Provide the (x, y) coordinate of the cell's center where the given text is located.  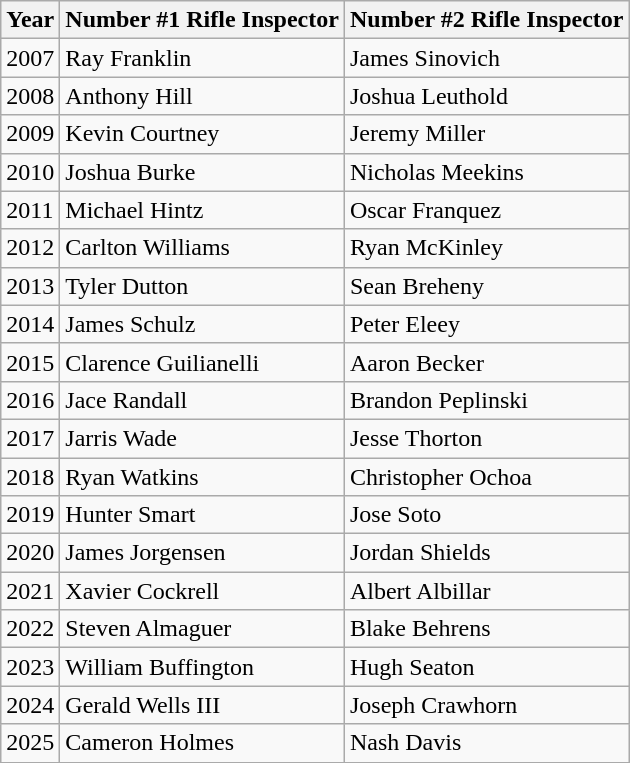
Number #1 Rifle Inspector (202, 20)
Brandon Peplinski (486, 400)
Ray Franklin (202, 58)
Tyler Dutton (202, 286)
2025 (30, 743)
Anthony Hill (202, 96)
Jose Soto (486, 515)
2020 (30, 553)
Jeremy Miller (486, 134)
2016 (30, 400)
Christopher Ochoa (486, 477)
2022 (30, 629)
Michael Hintz (202, 210)
Albert Albillar (486, 591)
Nash Davis (486, 743)
Jesse Thorton (486, 438)
James Sinovich (486, 58)
2010 (30, 172)
Steven Almaguer (202, 629)
Hugh Seaton (486, 667)
2014 (30, 324)
2009 (30, 134)
2023 (30, 667)
2019 (30, 515)
James Schulz (202, 324)
Number #2 Rifle Inspector (486, 20)
2013 (30, 286)
2024 (30, 705)
Joshua Leuthold (486, 96)
Jordan Shields (486, 553)
Ryan Watkins (202, 477)
Xavier Cockrell (202, 591)
William Buffington (202, 667)
Ryan McKinley (486, 248)
2007 (30, 58)
2015 (30, 362)
Blake Behrens (486, 629)
Kevin Courtney (202, 134)
James Jorgensen (202, 553)
2017 (30, 438)
Joshua Burke (202, 172)
Aaron Becker (486, 362)
Joseph Crawhorn (486, 705)
Carlton Williams (202, 248)
2021 (30, 591)
Gerald Wells III (202, 705)
Jace Randall (202, 400)
2018 (30, 477)
2011 (30, 210)
2012 (30, 248)
Oscar Franquez (486, 210)
Clarence Guilianelli (202, 362)
Hunter Smart (202, 515)
Cameron Holmes (202, 743)
Nicholas Meekins (486, 172)
Year (30, 20)
Peter Eleey (486, 324)
Jarris Wade (202, 438)
Sean Breheny (486, 286)
2008 (30, 96)
